Determine the (X, Y) coordinate at the center of the cell enclosing the given text.  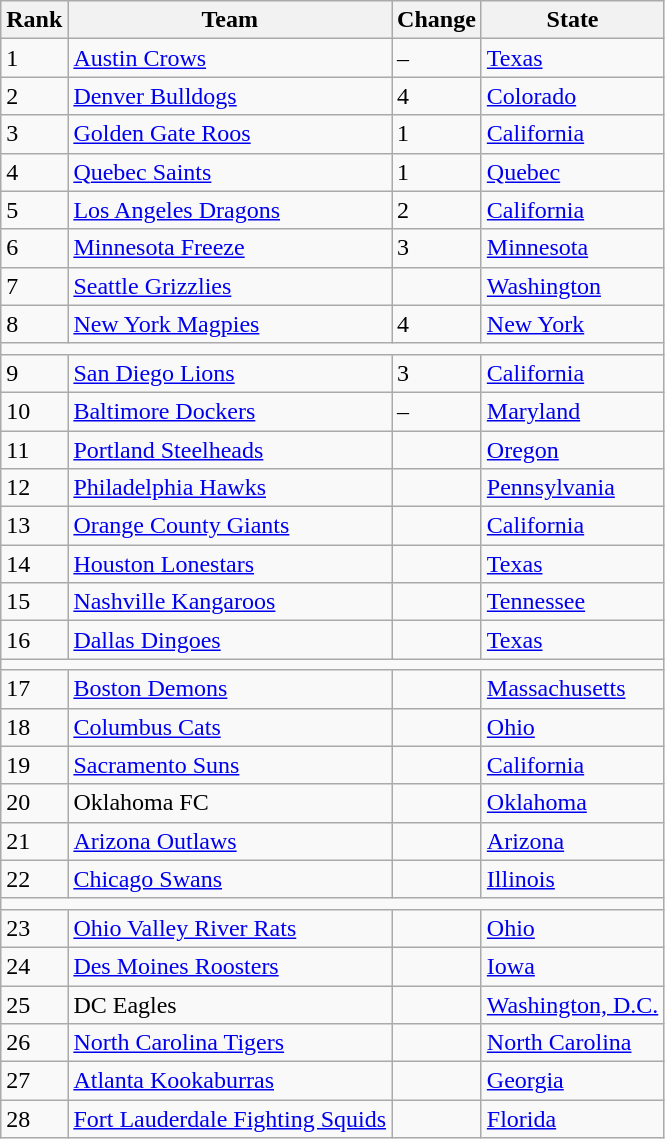
Oklahoma (572, 803)
Columbus Cats (230, 727)
North Carolina Tigers (230, 1043)
Los Angeles Dragons (230, 210)
Denver Bulldogs (230, 96)
9 (34, 373)
Orange County Giants (230, 526)
Golden Gate Roos (230, 134)
13 (34, 526)
Des Moines Roosters (230, 966)
Ohio Valley River Rats (230, 928)
Nashville Kangaroos (230, 602)
Illinois (572, 879)
Boston Demons (230, 689)
Iowa (572, 966)
Oklahoma FC (230, 803)
New York (572, 324)
24 (34, 966)
North Carolina (572, 1043)
23 (34, 928)
Austin Crows (230, 58)
28 (34, 1119)
Arizona Outlaws (230, 841)
Dallas Dingoes (230, 640)
San Diego Lions (230, 373)
26 (34, 1043)
Arizona (572, 841)
Fort Lauderdale Fighting Squids (230, 1119)
Philadelphia Hawks (230, 488)
17 (34, 689)
Tennessee (572, 602)
21 (34, 841)
Sacramento Suns (230, 765)
18 (34, 727)
Quebec (572, 172)
Florida (572, 1119)
Washington, D.C. (572, 1005)
Baltimore Dockers (230, 411)
Chicago Swans (230, 879)
Change (437, 20)
Minnesota Freeze (230, 248)
12 (34, 488)
New York Magpies (230, 324)
Houston Lonestars (230, 564)
7 (34, 286)
Washington (572, 286)
Atlanta Kookaburras (230, 1081)
Maryland (572, 411)
Rank (34, 20)
Massachusetts (572, 689)
DC Eagles (230, 1005)
Oregon (572, 449)
Georgia (572, 1081)
15 (34, 602)
Team (230, 20)
11 (34, 449)
27 (34, 1081)
6 (34, 248)
Quebec Saints (230, 172)
20 (34, 803)
Colorado (572, 96)
State (572, 20)
22 (34, 879)
Seattle Grizzlies (230, 286)
Minnesota (572, 248)
10 (34, 411)
19 (34, 765)
25 (34, 1005)
14 (34, 564)
5 (34, 210)
8 (34, 324)
Pennsylvania (572, 488)
16 (34, 640)
Portland Steelheads (230, 449)
